Provide the [X, Y] coordinate of the cell's center where the given text is located.  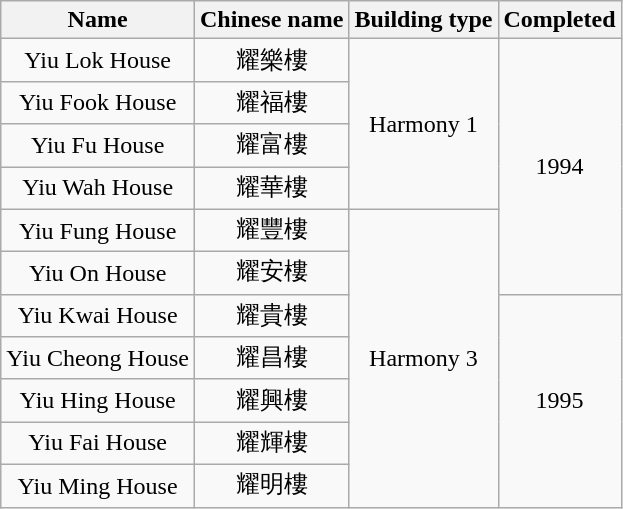
Yiu Cheong House [98, 358]
耀安樓 [271, 274]
Chinese name [271, 20]
Name [98, 20]
1994 [560, 166]
耀貴樓 [271, 316]
耀輝樓 [271, 444]
耀明樓 [271, 486]
Yiu Lok House [98, 60]
Yiu Kwai House [98, 316]
Yiu Fu House [98, 146]
Yiu Fung House [98, 230]
Building type [424, 20]
Yiu On House [98, 274]
1995 [560, 400]
Yiu Hing House [98, 400]
Yiu Wah House [98, 188]
Harmony 1 [424, 124]
Completed [560, 20]
耀富樓 [271, 146]
耀豐樓 [271, 230]
耀昌樓 [271, 358]
耀福樓 [271, 102]
耀興樓 [271, 400]
Yiu Fai House [98, 444]
耀華樓 [271, 188]
Yiu Ming House [98, 486]
Harmony 3 [424, 358]
Yiu Fook House [98, 102]
耀樂樓 [271, 60]
